Provide the (X, Y) coordinate of the cell's center where the given text is located.  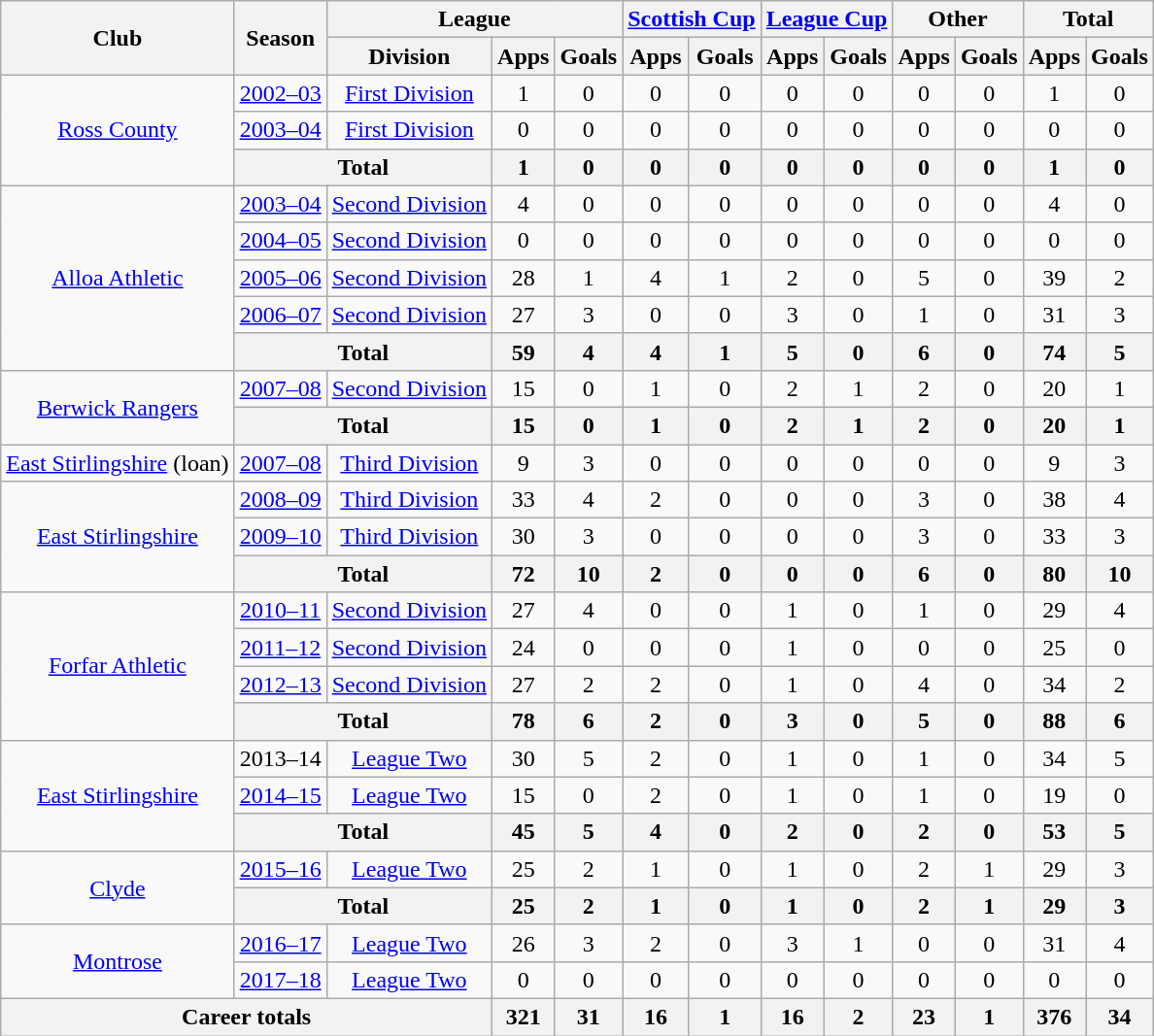
Montrose (118, 961)
Forfar Athletic (118, 666)
28 (524, 278)
26 (524, 943)
2002–03 (280, 93)
2017–18 (280, 980)
East Stirlingshire (loan) (118, 463)
38 (1054, 500)
72 (524, 574)
78 (524, 721)
88 (1054, 721)
24 (524, 648)
League (474, 19)
2004–05 (280, 241)
2011–12 (280, 648)
Career totals (247, 1017)
59 (524, 351)
Club (118, 38)
74 (1054, 351)
2008–09 (280, 500)
2012–13 (280, 685)
53 (1054, 832)
Other (958, 19)
2016–17 (280, 943)
Scottish Cup (692, 19)
39 (1054, 278)
Division (409, 56)
321 (524, 1017)
Clyde (118, 887)
2009–10 (280, 537)
2013–14 (280, 758)
League Cup (827, 19)
23 (924, 1017)
Season (280, 38)
80 (1054, 574)
376 (1054, 1017)
Ross County (118, 130)
2014–15 (280, 795)
19 (1054, 795)
2015–16 (280, 869)
2010–11 (280, 611)
Berwick Rangers (118, 407)
45 (524, 832)
2006–07 (280, 315)
Alloa Athletic (118, 278)
2005–06 (280, 278)
